Return [X, Y] of the center of cell containing provided text 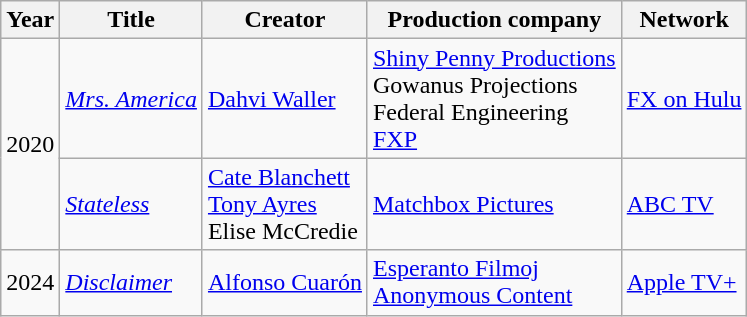
2020 [30, 144]
Alfonso Cuarón [284, 282]
Esperanto FilmojAnonymous Content [494, 282]
Creator [284, 20]
Matchbox Pictures [494, 204]
Disclaimer [132, 282]
ABC TV [684, 204]
Year [30, 20]
Title [132, 20]
Stateless [132, 204]
Mrs. America [132, 98]
Production company [494, 20]
Shiny Penny ProductionsGowanus ProjectionsFederal EngineeringFXP [494, 98]
FX on Hulu [684, 98]
Apple TV+ [684, 282]
Dahvi Waller [284, 98]
Cate BlanchettTony AyresElise McCredie [284, 204]
Network [684, 20]
2024 [30, 282]
